Provide the (x, y) coordinate of the cell's center where the given text is located.  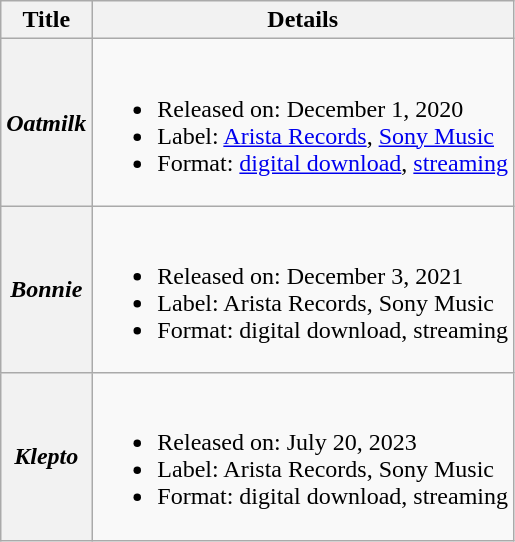
Bonnie (46, 290)
Klepto (46, 456)
Details (303, 20)
Title (46, 20)
Oatmilk (46, 122)
Released on: December 3, 2021Label: Arista Records, Sony MusicFormat: digital download, streaming (303, 290)
Released on: December 1, 2020Label: Arista Records, Sony MusicFormat: digital download, streaming (303, 122)
Released on: July 20, 2023Label: Arista Records, Sony MusicFormat: digital download, streaming (303, 456)
